Locate the cell with the specified text and output its [x, y] center coordinate. 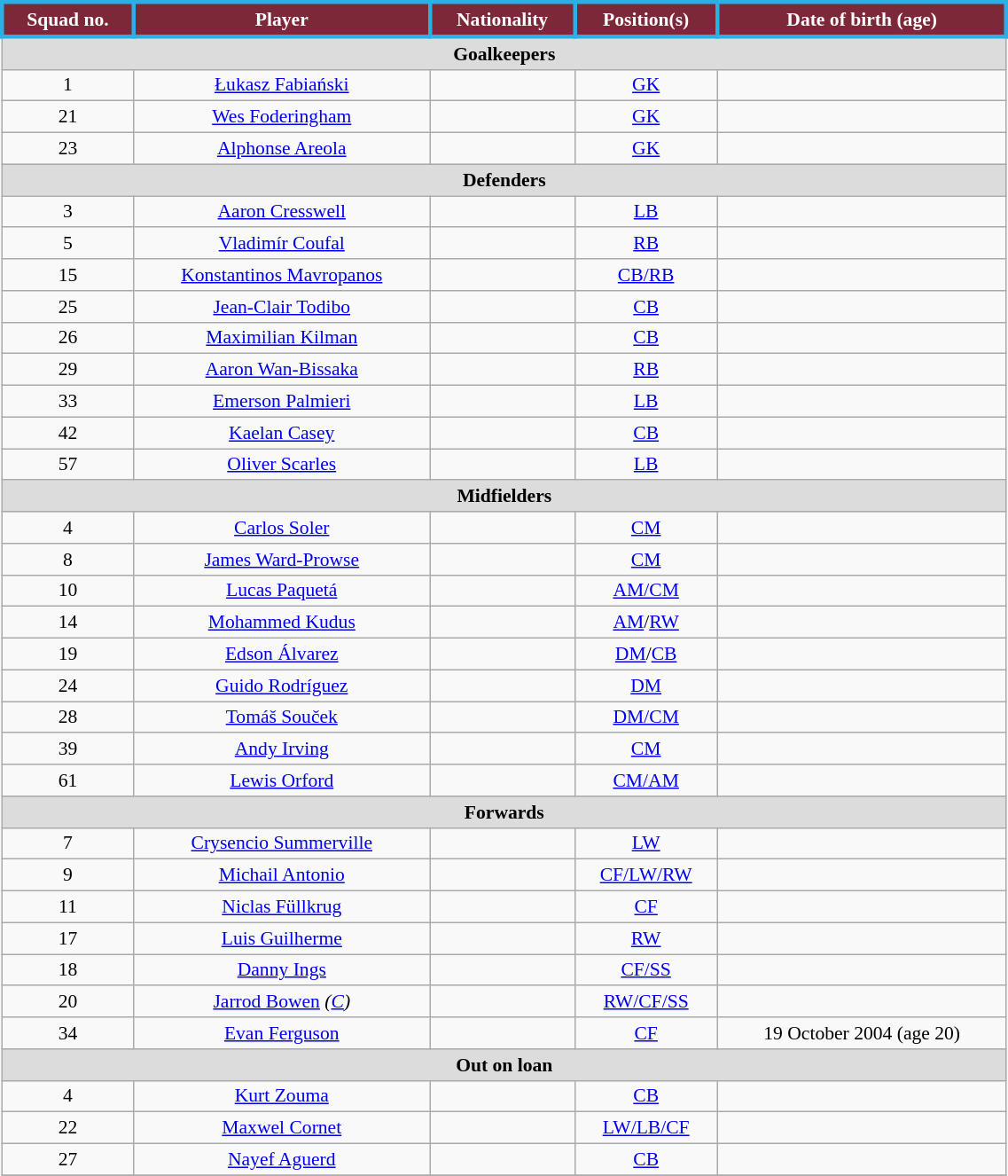
RW [645, 938]
42 [67, 433]
Forwards [504, 812]
Date of birth (age) [862, 20]
9 [67, 875]
24 [67, 686]
11 [67, 907]
20 [67, 1002]
7 [67, 843]
27 [67, 1160]
Oliver Scarles [282, 465]
Edson Álvarez [282, 655]
23 [67, 149]
CF/LW/RW [645, 875]
James Ward-Prowse [282, 560]
26 [67, 338]
Lewis Orford [282, 780]
Wes Foderingham [282, 117]
19 October 2004 (age 20) [862, 1033]
Luis Guilherme [282, 938]
39 [67, 749]
RW/CF/SS [645, 1002]
AM/CM [645, 591]
LW/LB/CF [645, 1128]
Mohammed Kudus [282, 623]
Evan Ferguson [282, 1033]
Guido Rodríguez [282, 686]
Jarrod Bowen (C) [282, 1002]
22 [67, 1128]
CF/SS [645, 970]
57 [67, 465]
14 [67, 623]
CM/AM [645, 780]
1 [67, 85]
AM/RW [645, 623]
Tomáš Souček [282, 717]
LW [645, 843]
Łukasz Fabiański [282, 85]
3 [67, 212]
17 [67, 938]
Maximilian Kilman [282, 338]
Vladimír Coufal [282, 244]
10 [67, 591]
Niclas Füllkrug [282, 907]
61 [67, 780]
Andy Irving [282, 749]
33 [67, 402]
DM/CB [645, 655]
Defenders [504, 180]
19 [67, 655]
Carlos Soler [282, 528]
34 [67, 1033]
Aaron Wan-Bissaka [282, 370]
18 [67, 970]
DM/CM [645, 717]
Midfielders [504, 497]
Out on loan [504, 1065]
Emerson Palmieri [282, 402]
Kaelan Casey [282, 433]
Nationality [503, 20]
Konstantinos Mavropanos [282, 275]
Position(s) [645, 20]
Lucas Paquetá [282, 591]
15 [67, 275]
Nayef Aguerd [282, 1160]
8 [67, 560]
Jean-Clair Todibo [282, 307]
Maxwel Cornet [282, 1128]
Michail Antonio [282, 875]
DM [645, 686]
Player [282, 20]
25 [67, 307]
29 [67, 370]
Crysencio Summerville [282, 843]
Goalkeepers [504, 53]
CB/RB [645, 275]
Kurt Zouma [282, 1096]
28 [67, 717]
21 [67, 117]
Squad no. [67, 20]
Alphonse Areola [282, 149]
Aaron Cresswell [282, 212]
5 [67, 244]
Danny Ings [282, 970]
